Scan for the cell matching the given text and deliver its (X, Y) coordinate at center. 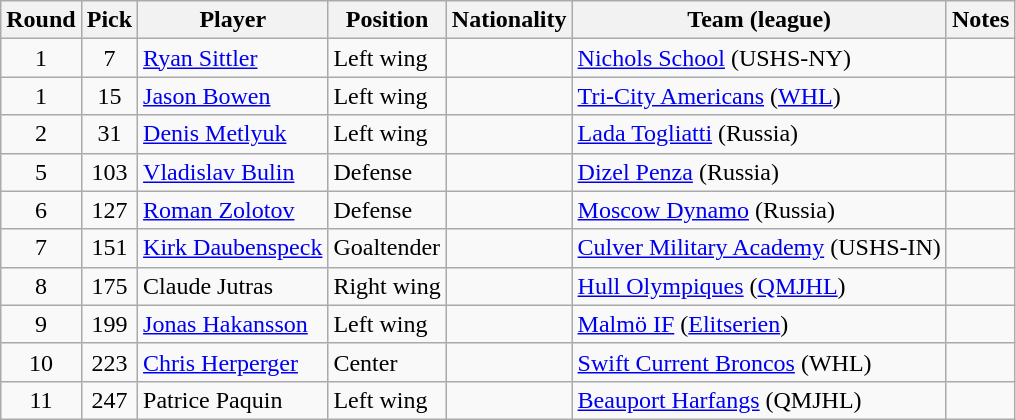
Notes (980, 20)
Denis Metlyuk (233, 134)
15 (109, 96)
Kirk Daubenspeck (233, 248)
9 (41, 324)
Tri-City Americans (WHL) (759, 96)
Vladislav Bulin (233, 172)
Patrice Paquin (233, 400)
Lada Togliatti (Russia) (759, 134)
Claude Jutras (233, 286)
Moscow Dynamo (Russia) (759, 210)
Player (233, 20)
8 (41, 286)
Nationality (509, 20)
Dizel Penza (Russia) (759, 172)
127 (109, 210)
Swift Current Broncos (WHL) (759, 362)
Hull Olympiques (QMJHL) (759, 286)
Jonas Hakansson (233, 324)
Malmö IF (Elitserien) (759, 324)
11 (41, 400)
Roman Zolotov (233, 210)
2 (41, 134)
Ryan Sittler (233, 58)
Position (387, 20)
5 (41, 172)
Chris Herperger (233, 362)
Team (league) (759, 20)
Nichols School (USHS-NY) (759, 58)
Pick (109, 20)
151 (109, 248)
6 (41, 210)
10 (41, 362)
Jason Bowen (233, 96)
31 (109, 134)
Culver Military Academy (USHS-IN) (759, 248)
103 (109, 172)
199 (109, 324)
247 (109, 400)
223 (109, 362)
Goaltender (387, 248)
Center (387, 362)
Round (41, 20)
Right wing (387, 286)
175 (109, 286)
Beauport Harfangs (QMJHL) (759, 400)
